Provide the [X, Y] coordinate of the cell's center where the given text is located.  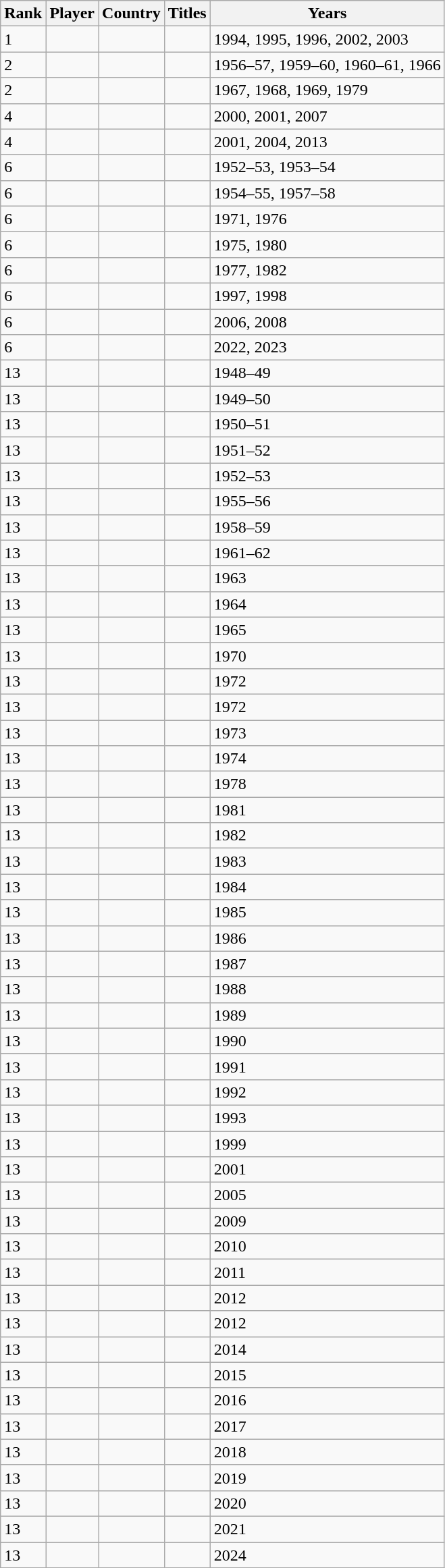
1987 [327, 964]
2010 [327, 1247]
Years [327, 13]
1975, 1980 [327, 244]
1971, 1976 [327, 219]
Player [72, 13]
1986 [327, 938]
Rank [23, 13]
2019 [327, 1478]
1967, 1968, 1969, 1979 [327, 90]
2001 [327, 1170]
Titles [187, 13]
2018 [327, 1452]
1951–52 [327, 450]
1982 [327, 836]
1955–56 [327, 502]
2011 [327, 1272]
1965 [327, 630]
1983 [327, 861]
2009 [327, 1221]
2024 [327, 1555]
1984 [327, 887]
1963 [327, 578]
1999 [327, 1144]
1961–62 [327, 553]
1970 [327, 655]
1978 [327, 784]
2015 [327, 1375]
1952–53, 1953–54 [327, 167]
2022, 2023 [327, 348]
1992 [327, 1092]
1989 [327, 1015]
1973 [327, 732]
1997, 1998 [327, 296]
1993 [327, 1118]
1949–50 [327, 399]
2000, 2001, 2007 [327, 116]
1952–53 [327, 476]
1990 [327, 1041]
1 [23, 39]
1981 [327, 810]
2001, 2004, 2013 [327, 142]
2017 [327, 1426]
1954–55, 1957–58 [327, 193]
1958–59 [327, 527]
2005 [327, 1195]
1985 [327, 913]
1994, 1995, 1996, 2002, 2003 [327, 39]
1948–49 [327, 373]
1950–51 [327, 425]
1977, 1982 [327, 270]
1964 [327, 604]
1991 [327, 1066]
2006, 2008 [327, 322]
1988 [327, 990]
2014 [327, 1349]
2020 [327, 1503]
2021 [327, 1529]
Country [132, 13]
1974 [327, 759]
1956–57, 1959–60, 1960–61, 1966 [327, 65]
2016 [327, 1401]
